Pinpoint the cell where the given text exists, returning its (X, Y) midpoint coordinate. 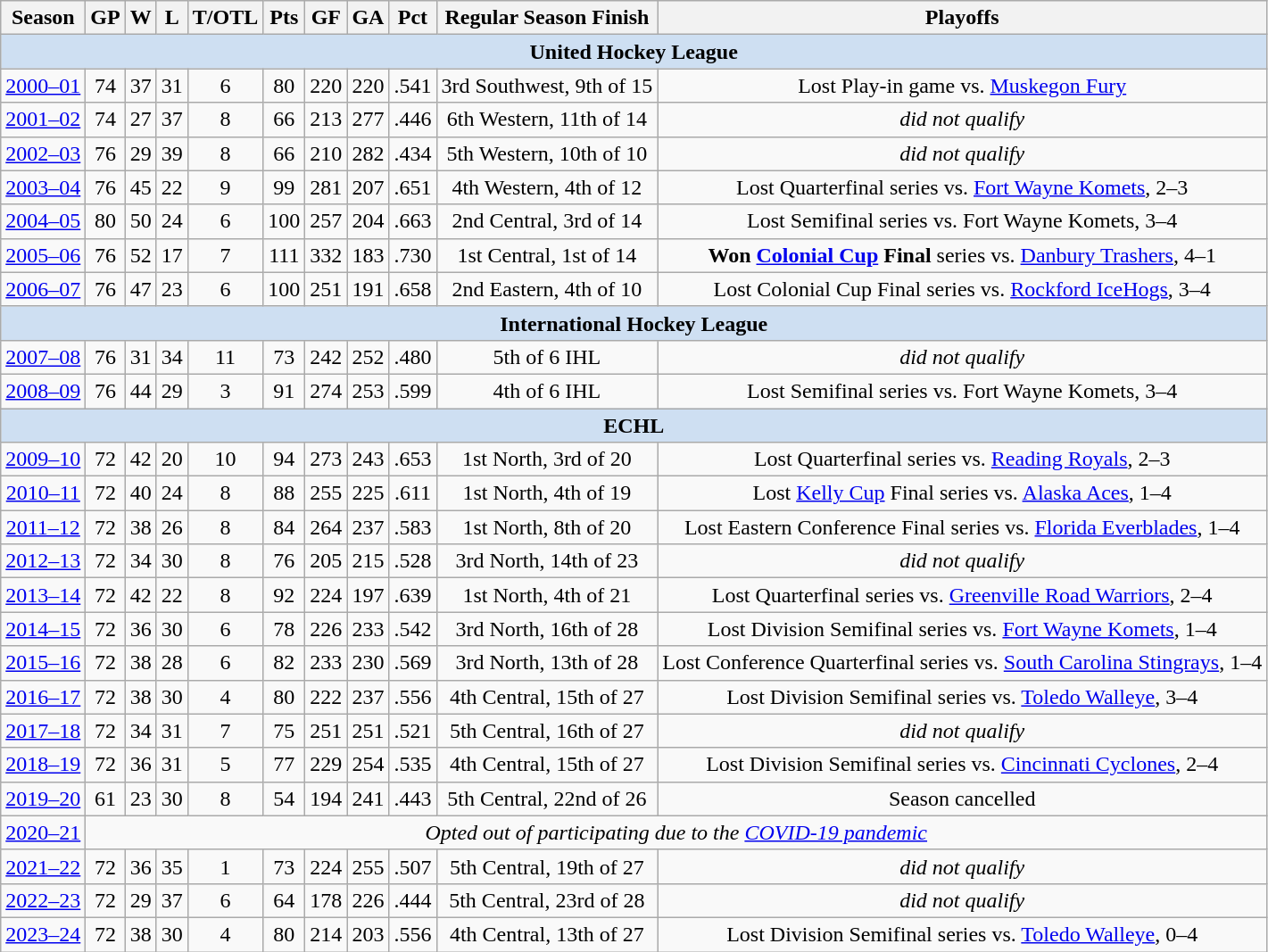
.658 (412, 289)
1st Central, 1st of 14 (547, 255)
197 (368, 595)
26 (171, 527)
1st North, 4th of 19 (547, 493)
.611 (412, 493)
207 (368, 187)
Season cancelled (962, 799)
243 (368, 459)
5th Western, 10th of 10 (547, 153)
Playoffs (962, 18)
2007–08 (43, 357)
75 (284, 731)
2023–24 (43, 934)
35 (171, 866)
47 (141, 289)
2020–21 (43, 832)
54 (284, 799)
194 (327, 799)
2010–11 (43, 493)
82 (284, 663)
3rd North, 14th of 23 (547, 561)
Pct (412, 18)
253 (368, 391)
274 (327, 391)
2000–01 (43, 86)
Lost Conference Quarterfinal series vs. South Carolina Stingrays, 1–4 (962, 663)
52 (141, 255)
T/OTL (225, 18)
5th of 6 IHL (547, 357)
257 (327, 221)
40 (141, 493)
2022–23 (43, 900)
3rd Southwest, 9th of 15 (547, 86)
.651 (412, 187)
.583 (412, 527)
Lost Colonial Cup Final series vs. Rockford IceHogs, 3–4 (962, 289)
273 (327, 459)
205 (327, 561)
92 (284, 595)
W (141, 18)
ECHL (634, 426)
213 (327, 120)
2019–20 (43, 799)
229 (327, 765)
.730 (412, 255)
2005–06 (43, 255)
1st North, 3rd of 20 (547, 459)
214 (327, 934)
204 (368, 221)
44 (141, 391)
Lost Quarterfinal series vs. Reading Royals, 2–3 (962, 459)
Pts (284, 18)
111 (284, 255)
International Hockey League (634, 323)
2001–02 (43, 120)
254 (368, 765)
4th Western, 4th of 12 (547, 187)
178 (327, 900)
252 (368, 357)
Lost Kelly Cup Final series vs. Alaska Aces, 1–4 (962, 493)
L (171, 18)
Season (43, 18)
203 (368, 934)
94 (284, 459)
230 (368, 663)
United Hockey League (634, 52)
.663 (412, 221)
2009–10 (43, 459)
4th Central, 13th of 27 (547, 934)
Lost Division Semifinal series vs. Fort Wayne Komets, 1–4 (962, 629)
4th of 6 IHL (547, 391)
Lost Eastern Conference Final series vs. Florida Everblades, 1–4 (962, 527)
2nd Central, 3rd of 14 (547, 221)
282 (368, 153)
241 (368, 799)
17 (171, 255)
2016–17 (43, 697)
2006–07 (43, 289)
Won Colonial Cup Final series vs. Danbury Trashers, 4–1 (962, 255)
28 (171, 663)
277 (368, 120)
5th Central, 23rd of 28 (547, 900)
99 (284, 187)
2002–03 (43, 153)
78 (284, 629)
Lost Division Semifinal series vs. Cincinnati Cyclones, 2–4 (962, 765)
.444 (412, 900)
183 (368, 255)
.569 (412, 663)
.541 (412, 86)
Regular Season Finish (547, 18)
2015–16 (43, 663)
3rd North, 13th of 28 (547, 663)
GA (368, 18)
Lost Division Semifinal series vs. Toledo Walleye, 3–4 (962, 697)
91 (284, 391)
9 (225, 187)
1st North, 4th of 21 (547, 595)
222 (327, 697)
3 (225, 391)
.542 (412, 629)
.528 (412, 561)
1st North, 8th of 20 (547, 527)
2017–18 (43, 731)
215 (368, 561)
2003–04 (43, 187)
GP (105, 18)
84 (284, 527)
.599 (412, 391)
225 (368, 493)
Lost Quarterfinal series vs. Fort Wayne Komets, 2–3 (962, 187)
3rd North, 16th of 28 (547, 629)
2021–22 (43, 866)
88 (284, 493)
64 (284, 900)
.639 (412, 595)
77 (284, 765)
Opted out of participating due to the COVID-19 pandemic (676, 832)
1 (225, 866)
Lost Play-in game vs. Muskegon Fury (962, 86)
2012–13 (43, 561)
61 (105, 799)
27 (141, 120)
191 (368, 289)
2014–15 (43, 629)
2018–19 (43, 765)
281 (327, 187)
39 (171, 153)
5th Central, 16th of 27 (547, 731)
264 (327, 527)
.446 (412, 120)
6th Western, 11th of 14 (547, 120)
50 (141, 221)
10 (225, 459)
.507 (412, 866)
242 (327, 357)
Lost Quarterfinal series vs. Greenville Road Warriors, 2–4 (962, 595)
20 (171, 459)
45 (141, 187)
5th Central, 22nd of 26 (547, 799)
2013–14 (43, 595)
5 (225, 765)
2011–12 (43, 527)
2nd Eastern, 4th of 10 (547, 289)
.434 (412, 153)
.535 (412, 765)
.521 (412, 731)
2004–05 (43, 221)
Lost Division Semifinal series vs. Toledo Walleye, 0–4 (962, 934)
.653 (412, 459)
GF (327, 18)
11 (225, 357)
332 (327, 255)
210 (327, 153)
.480 (412, 357)
2008–09 (43, 391)
.443 (412, 799)
5th Central, 19th of 27 (547, 866)
